Extract the [X, Y] coordinate from the center of the cell holding the provided text.  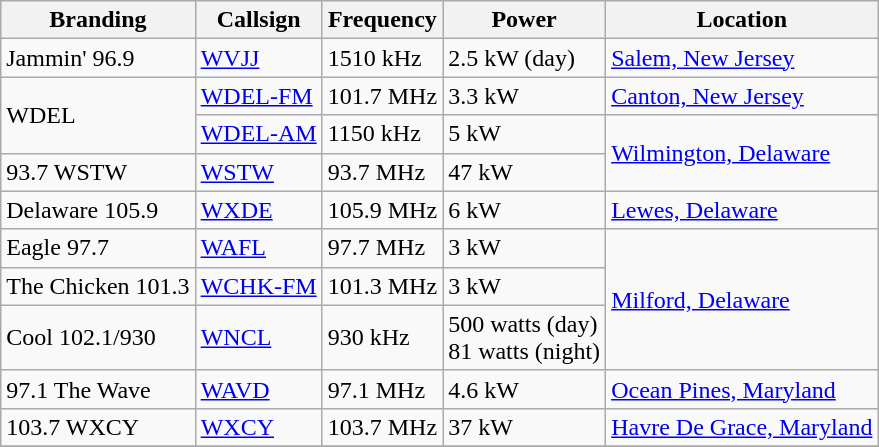
Cool 102.1/930 [98, 338]
WDEL [98, 115]
Wilmington, Delaware [742, 153]
WXDE [258, 210]
The Chicken 101.3 [98, 286]
WDEL-FM [258, 96]
Canton, New Jersey [742, 96]
6 kW [524, 210]
1510 kHz [382, 58]
Jammin' 96.9 [98, 58]
Ocean Pines, Maryland [742, 389]
97.7 MHz [382, 248]
3.3 kW [524, 96]
1150 kHz [382, 134]
WAFL [258, 248]
Power [524, 20]
930 kHz [382, 338]
WVJJ [258, 58]
WCHK-FM [258, 286]
5 kW [524, 134]
2.5 kW (day) [524, 58]
103.7 WXCY [98, 427]
Lewes, Delaware [742, 210]
WSTW [258, 172]
47 kW [524, 172]
93.7 MHz [382, 172]
97.1 The Wave [98, 389]
Callsign [258, 20]
101.3 MHz [382, 286]
500 watts (day)81 watts (night) [524, 338]
Salem, New Jersey [742, 58]
WAVD [258, 389]
97.1 MHz [382, 389]
WNCL [258, 338]
4.6 kW [524, 389]
Branding [98, 20]
Frequency [382, 20]
37 kW [524, 427]
103.7 MHz [382, 427]
Eagle 97.7 [98, 248]
105.9 MHz [382, 210]
Milford, Delaware [742, 300]
WXCY [258, 427]
WDEL-AM [258, 134]
Havre De Grace, Maryland [742, 427]
101.7 MHz [382, 96]
Delaware 105.9 [98, 210]
Location [742, 20]
93.7 WSTW [98, 172]
